Output the [x, y] coordinate of the center of the cell containing the given text.  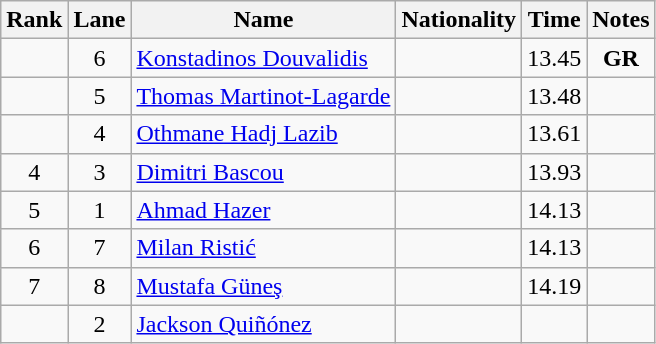
3 [100, 172]
Othmane Hadj Lazib [264, 134]
Time [554, 20]
Name [264, 20]
Dimitri Bascou [264, 172]
Mustafa Güneş [264, 286]
13.93 [554, 172]
8 [100, 286]
Rank [34, 20]
Thomas Martinot-Lagarde [264, 96]
Nationality [459, 20]
Konstadinos Douvalidis [264, 58]
13.45 [554, 58]
Milan Ristić [264, 248]
Notes [621, 20]
Lane [100, 20]
GR [621, 58]
Ahmad Hazer [264, 210]
Jackson Quiñónez [264, 324]
14.19 [554, 286]
13.48 [554, 96]
13.61 [554, 134]
2 [100, 324]
1 [100, 210]
